Scan for the cell matching the given text and deliver its [x, y] coordinate at center. 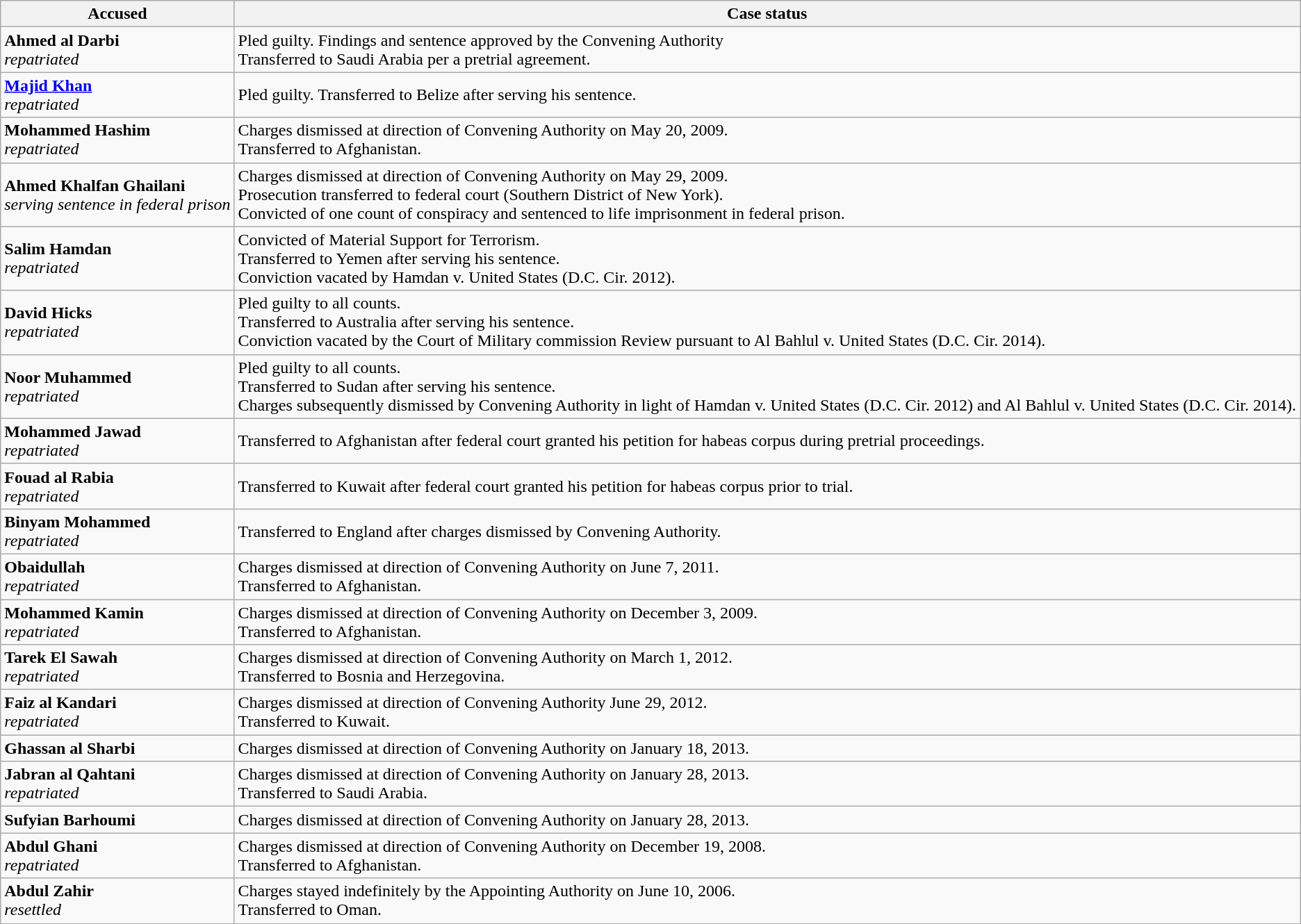
Charges dismissed at direction of Convening Authority on December 3, 2009.Transferred to Afghanistan. [767, 621]
Pled guilty. Findings and sentence approved by the Convening AuthorityTransferred to Saudi Arabia per a pretrial agreement. [767, 50]
Case status [767, 14]
Mohammed Jawadrepatriated [117, 440]
Mohammed Kaminrepatriated [117, 621]
Abdul Zahirresettled [117, 900]
Salim Hamdanrepatriated [117, 258]
Charges dismissed at direction of Convening Authority on May 20, 2009.Transferred to Afghanistan. [767, 140]
Charges dismissed at direction of Convening Authority on January 28, 2013. [767, 820]
Transferred to Kuwait after federal court granted his petition for habeas corpus prior to trial. [767, 486]
Charges dismissed at direction of Convening Authority on January 18, 2013. [767, 748]
Charges dismissed at direction of Convening Authority June 29, 2012.Transferred to Kuwait. [767, 713]
Majid Khanrepatriated [117, 94]
Binyam Mohammedrepatriated [117, 531]
Ghassan al Sharbi [117, 748]
Charges dismissed at direction of Convening Authority on June 7, 2011.Transferred to Afghanistan. [767, 577]
Transferred to England after charges dismissed by Convening Authority. [767, 531]
Transferred to Afghanistan after federal court granted his petition for habeas corpus during pretrial proceedings. [767, 440]
Jabran al Qahtanirepatriated [117, 784]
Mohammed Hashimrepatriated [117, 140]
Charges stayed indefinitely by the Appointing Authority on June 10, 2006.Transferred to Oman. [767, 900]
Faiz al Kandarirepatriated [117, 713]
Tarek El Sawahrepatriated [117, 667]
Abdul Ghanirepatriated [117, 856]
Noor Muhammedrepatriated [117, 386]
Charges dismissed at direction of Convening Authority on March 1, 2012.Transferred to Bosnia and Herzegovina. [767, 667]
Obaidullahrepatriated [117, 577]
David Hicksrepatriated [117, 322]
Fouad al Rabiarepatriated [117, 486]
Charges dismissed at direction of Convening Authority on December 19, 2008.Transferred to Afghanistan. [767, 856]
Ahmed al Darbirepatriated [117, 50]
Charges dismissed at direction of Convening Authority on January 28, 2013.Transferred to Saudi Arabia. [767, 784]
Ahmed Khalfan Ghailaniserving sentence in federal prison [117, 195]
Pled guilty. Transferred to Belize after serving his sentence. [767, 94]
Sufyian Barhoumi [117, 820]
Accused [117, 14]
